From the cell containing the given text, extract its center point as [X, Y] coordinate. 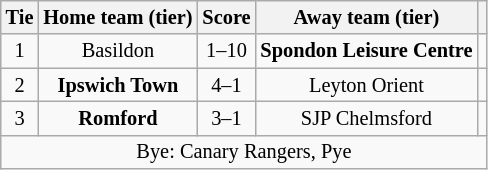
1 [20, 51]
Tie [20, 17]
Basildon [118, 51]
SJP Chelmsford [366, 118]
4–1 [226, 85]
Home team (tier) [118, 17]
Romford [118, 118]
1–10 [226, 51]
3–1 [226, 118]
Spondon Leisure Centre [366, 51]
Bye: Canary Rangers, Pye [244, 152]
3 [20, 118]
Leyton Orient [366, 85]
Away team (tier) [366, 17]
Score [226, 17]
2 [20, 85]
Ipswich Town [118, 85]
